Extract the (x, y) coordinate from the center of the cell holding the provided text.  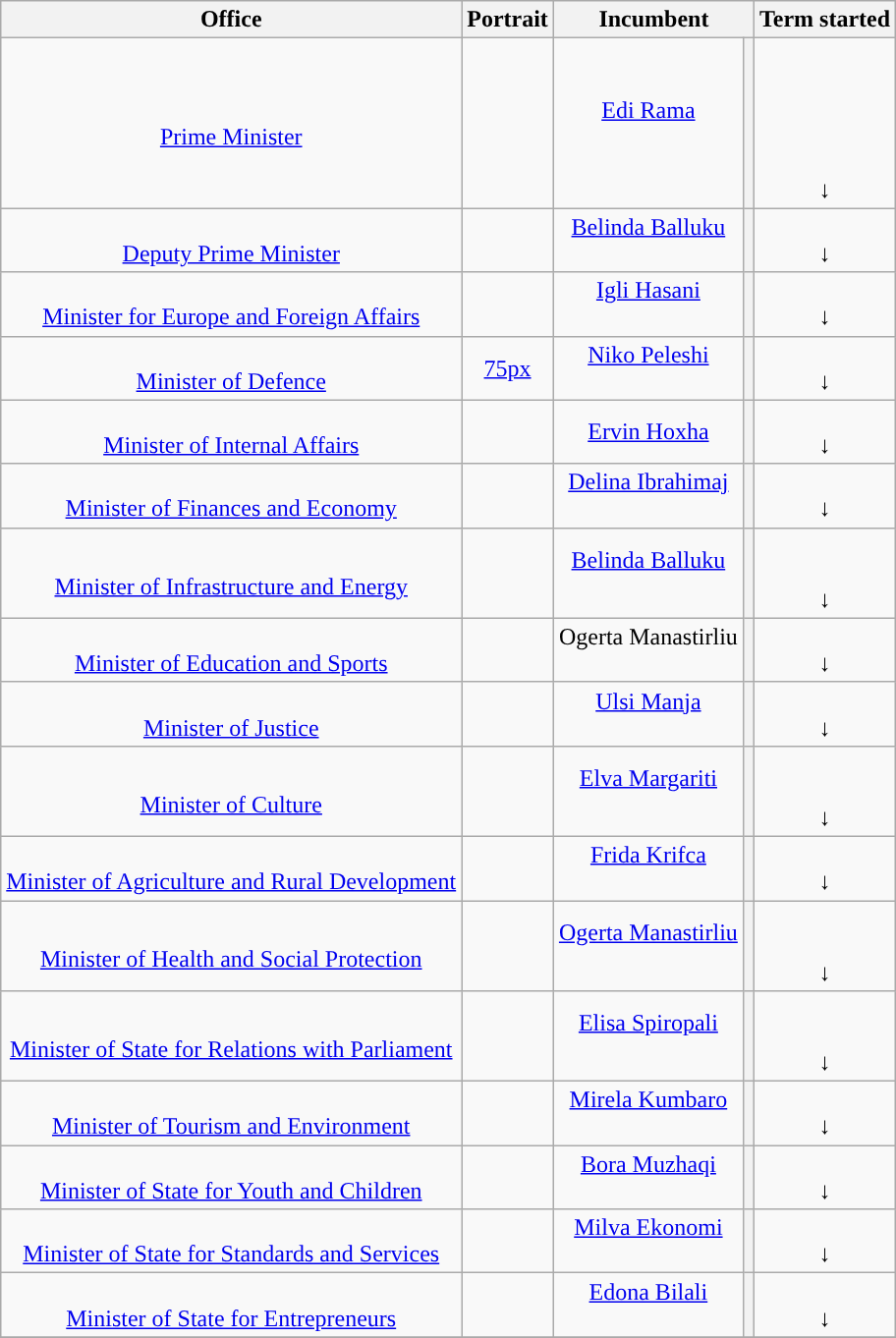
Edona Bilali (648, 1305)
Elisa Spiropali (648, 1036)
Bora Muzhaqi (648, 1177)
Incumbent (653, 20)
Minister of Infrastructure and Energy (232, 573)
Mirela Kumbaro (648, 1114)
Term started (824, 20)
75px (508, 367)
Niko Peleshi (648, 367)
Minister of Tourism and Environment (232, 1114)
Elva Margariti (648, 791)
Ulsi Manja (648, 713)
Milva Ekonomi (648, 1242)
Frida Krifca (648, 868)
Minister of Health and Social Protection (232, 945)
Minister of State for Youth and Children (232, 1177)
Minister of State for Standards and Services (232, 1242)
Minister of Education and Sports (232, 650)
Minister of Defence (232, 367)
Minister for Europe and Foreign Affairs (232, 305)
Prime Minister (232, 124)
Minister of State for Entrepreneurs (232, 1305)
Minister of State for Relations with Parliament (232, 1036)
Minister of Culture (232, 791)
Igli Hasani (648, 305)
Minister of Internal Affairs (232, 432)
Delina Ibrahimaj (648, 495)
Office (232, 20)
Minister of Agriculture and Rural Development (232, 868)
Deputy Prime Minister (232, 240)
Edi Rama (648, 124)
Ervin Hoxha (648, 432)
Portrait (508, 20)
Minister of Finances and Economy (232, 495)
Minister of Justice (232, 713)
